From the cell containing the given text, extract its center point as [x, y] coordinate. 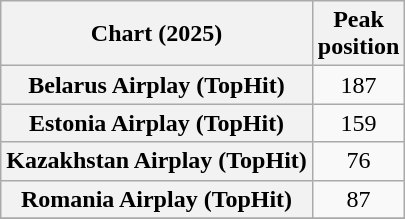
Estonia Airplay (TopHit) [157, 123]
Peakposition [358, 34]
187 [358, 85]
Kazakhstan Airplay (TopHit) [157, 161]
Belarus Airplay (TopHit) [157, 85]
Romania Airplay (TopHit) [157, 199]
Chart (2025) [157, 34]
159 [358, 123]
87 [358, 199]
76 [358, 161]
